Return the (x, y) coordinate for the center point of the cell that contains the specified text.  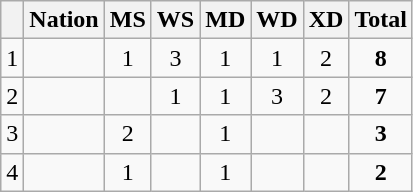
WS (175, 20)
Total (381, 20)
MD (226, 20)
8 (381, 58)
MS (128, 20)
4 (12, 172)
7 (381, 96)
XD (326, 20)
Nation (64, 20)
WD (277, 20)
